Identify which cell holds the provided text, then report its (x, y) central coordinate. 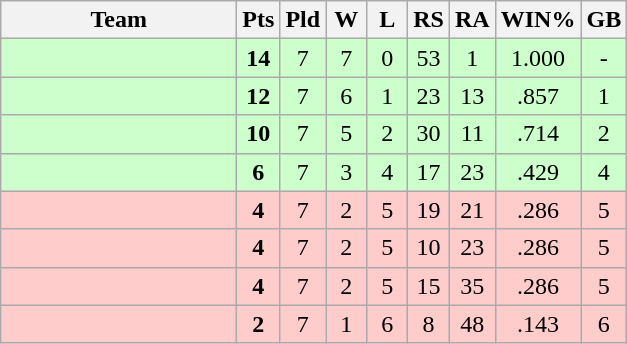
RA (472, 20)
W (346, 20)
Pts (258, 20)
0 (388, 58)
L (388, 20)
11 (472, 134)
19 (429, 210)
3 (346, 172)
Pld (303, 20)
15 (429, 286)
RS (429, 20)
13 (472, 96)
Team (119, 20)
21 (472, 210)
8 (429, 324)
.429 (538, 172)
WIN% (538, 20)
30 (429, 134)
17 (429, 172)
- (604, 58)
14 (258, 58)
12 (258, 96)
.714 (538, 134)
35 (472, 286)
GB (604, 20)
.857 (538, 96)
1.000 (538, 58)
48 (472, 324)
53 (429, 58)
.143 (538, 324)
